Pinpoint the cell where the given text exists, returning its (x, y) midpoint coordinate. 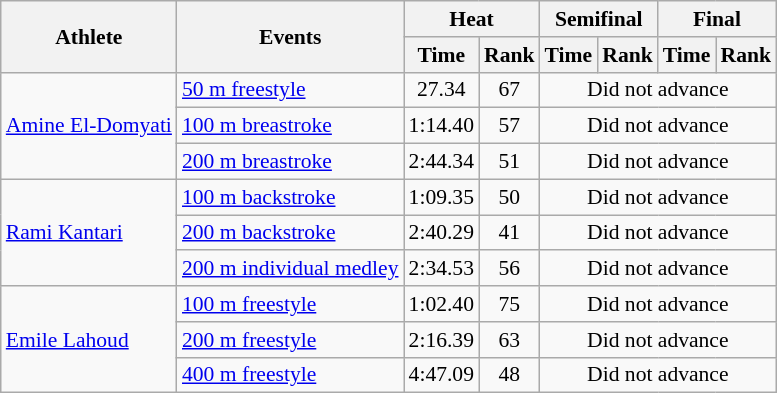
200 m freestyle (290, 340)
41 (510, 233)
Amine El-Domyati (89, 126)
2:44.34 (442, 162)
Final (717, 19)
200 m breastroke (290, 162)
57 (510, 126)
2:40.29 (442, 233)
400 m freestyle (290, 375)
1:02.40 (442, 304)
200 m backstroke (290, 233)
Athlete (89, 36)
1:09.35 (442, 197)
67 (510, 90)
1:14.40 (442, 126)
63 (510, 340)
Semifinal (599, 19)
2:34.53 (442, 269)
Rami Kantari (89, 232)
100 m breastroke (290, 126)
Emile Lahoud (89, 340)
Events (290, 36)
100 m backstroke (290, 197)
51 (510, 162)
48 (510, 375)
56 (510, 269)
27.34 (442, 90)
2:16.39 (442, 340)
50 m freestyle (290, 90)
Heat (472, 19)
75 (510, 304)
50 (510, 197)
4:47.09 (442, 375)
100 m freestyle (290, 304)
200 m individual medley (290, 269)
